Pinpoint the cell where the given text exists, returning its [X, Y] midpoint coordinate. 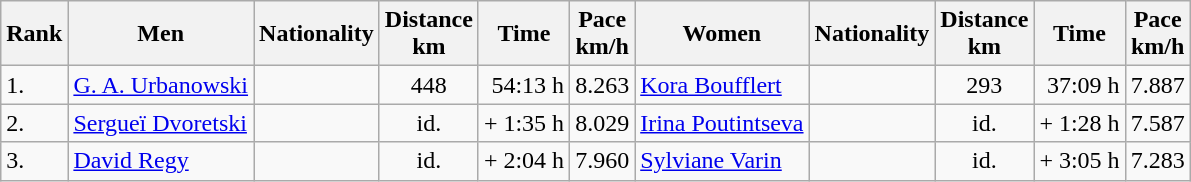
1. [34, 85]
2. [34, 123]
+ 1:28 h [1080, 123]
7.887 [1158, 85]
+ 3:05 h [1080, 161]
Men [161, 34]
7.587 [1158, 123]
+ 2:04 h [524, 161]
7.960 [602, 161]
Rank [34, 34]
Kora Boufflert [722, 85]
7.283 [1158, 161]
8.263 [602, 85]
8.029 [602, 123]
Irina Poutintseva [722, 123]
Sergueï Dvoretski [161, 123]
Women [722, 34]
Sylviane Varin [722, 161]
54:13 h [524, 85]
+ 1:35 h [524, 123]
448 [428, 85]
293 [984, 85]
37:09 h [1080, 85]
G. A. Urbanowski [161, 85]
David Regy [161, 161]
3. [34, 161]
